Return (x, y) of the center of cell containing provided text 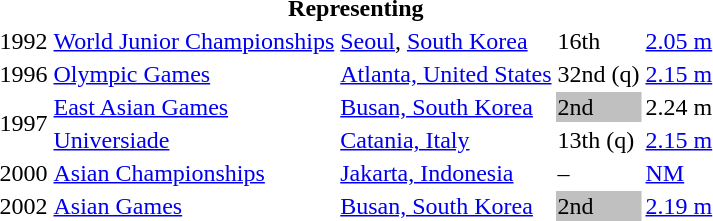
Jakarta, Indonesia (446, 173)
Asian Games (194, 206)
Catania, Italy (446, 140)
Olympic Games (194, 74)
16th (598, 41)
Atlanta, United States (446, 74)
East Asian Games (194, 107)
13th (q) (598, 140)
– (598, 173)
Seoul, South Korea (446, 41)
32nd (q) (598, 74)
World Junior Championships (194, 41)
Universiade (194, 140)
Asian Championships (194, 173)
